Search for the cell housing the specified text and yield its [x, y] center coordinate. 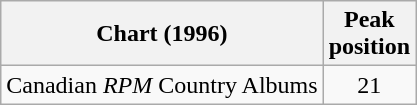
Peakposition [369, 34]
Canadian RPM Country Albums [162, 85]
21 [369, 85]
Chart (1996) [162, 34]
